Output the (x, y) coordinate of the center of the cell containing the given text.  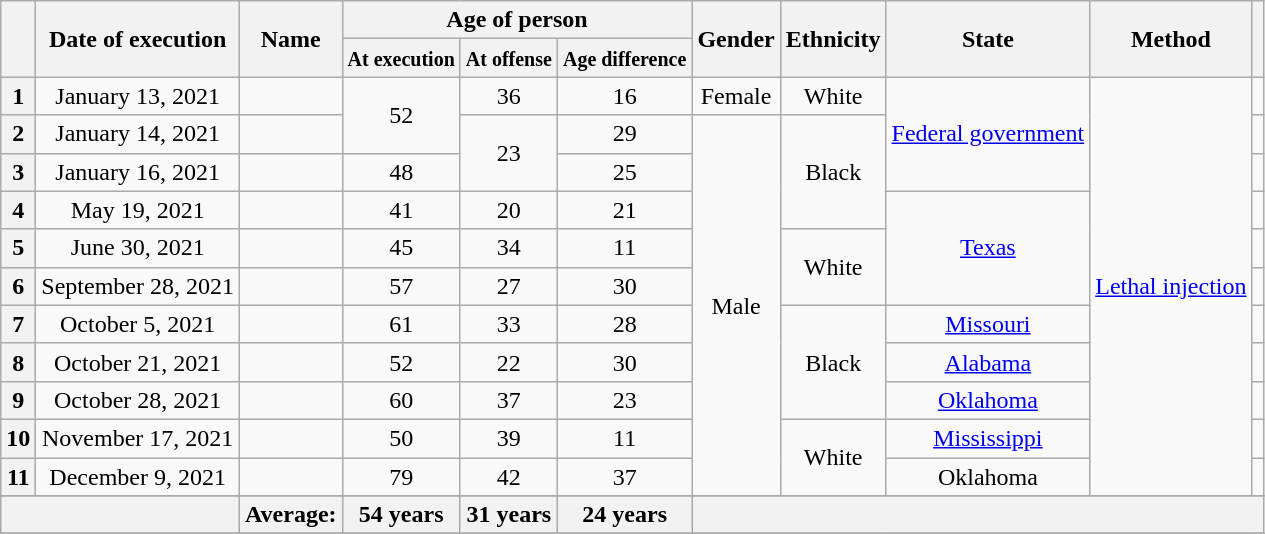
Date of execution (138, 39)
January 16, 2021 (138, 172)
Gender (736, 39)
9 (18, 400)
At offense (508, 58)
Missouri (988, 324)
State (988, 39)
22 (508, 362)
10 (18, 438)
May 19, 2021 (138, 210)
January 13, 2021 (138, 96)
7 (18, 324)
25 (624, 172)
54 years (401, 515)
48 (401, 172)
29 (624, 134)
5 (18, 248)
Lethal injection (1171, 286)
September 28, 2021 (138, 286)
Alabama (988, 362)
Average: (292, 515)
January 14, 2021 (138, 134)
Federal government (988, 134)
50 (401, 438)
October 5, 2021 (138, 324)
16 (624, 96)
28 (624, 324)
Male (736, 306)
Mississippi (988, 438)
8 (18, 362)
61 (401, 324)
31 years (508, 515)
2 (18, 134)
36 (508, 96)
42 (508, 477)
October 21, 2021 (138, 362)
At execution (401, 58)
3 (18, 172)
Texas (988, 248)
57 (401, 286)
45 (401, 248)
October 28, 2021 (138, 400)
November 17, 2021 (138, 438)
34 (508, 248)
Ethnicity (833, 39)
Age of person (517, 20)
41 (401, 210)
21 (624, 210)
Age difference (624, 58)
33 (508, 324)
27 (508, 286)
20 (508, 210)
December 9, 2021 (138, 477)
Name (292, 39)
24 years (624, 515)
Method (1171, 39)
4 (18, 210)
60 (401, 400)
39 (508, 438)
79 (401, 477)
June 30, 2021 (138, 248)
Female (736, 96)
6 (18, 286)
1 (18, 96)
